Extract the (X, Y) coordinate from the center of the cell holding the provided text.  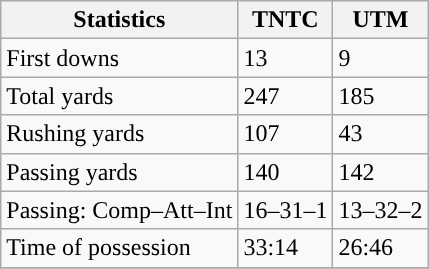
13 (286, 58)
Time of possession (120, 248)
142 (380, 172)
185 (380, 96)
Rushing yards (120, 134)
26:46 (380, 248)
140 (286, 172)
107 (286, 134)
First downs (120, 58)
13–32–2 (380, 210)
UTM (380, 20)
TNTC (286, 20)
Total yards (120, 96)
Passing: Comp–Att–Int (120, 210)
9 (380, 58)
33:14 (286, 248)
Statistics (120, 20)
16–31–1 (286, 210)
43 (380, 134)
Passing yards (120, 172)
247 (286, 96)
